From the cell containing the given text, extract its center point as [X, Y] coordinate. 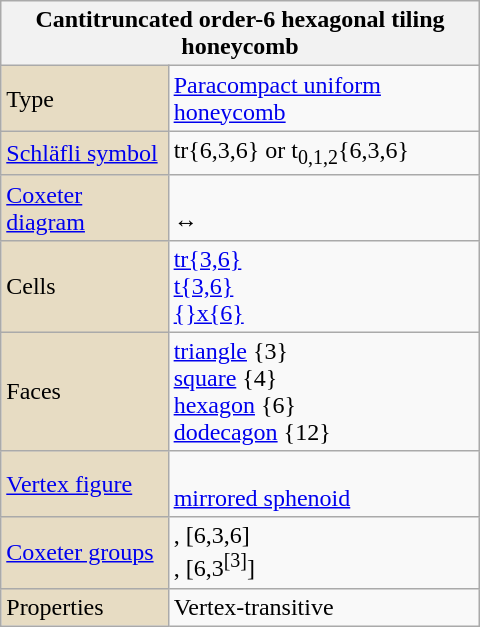
Faces [84, 392]
Cells [84, 286]
↔ [324, 208]
Vertex figure [84, 484]
Type [84, 98]
tr{3,6} t{3,6} {}x{6} [324, 286]
Paracompact uniform honeycomb [324, 98]
tr{6,3,6} or t0,1,2{6,3,6} [324, 153]
Coxeter diagram [84, 208]
Coxeter groups [84, 552]
triangle {3}square {4}hexagon {6}dodecagon {12} [324, 392]
Schläfli symbol [84, 153]
mirrored sphenoid [324, 484]
Properties [84, 607]
Vertex-transitive [324, 607]
Cantitruncated order-6 hexagonal tiling honeycomb [240, 34]
, [6,3,6], [6,3[3]] [324, 552]
